Search for the cell housing the specified text and yield its [x, y] center coordinate. 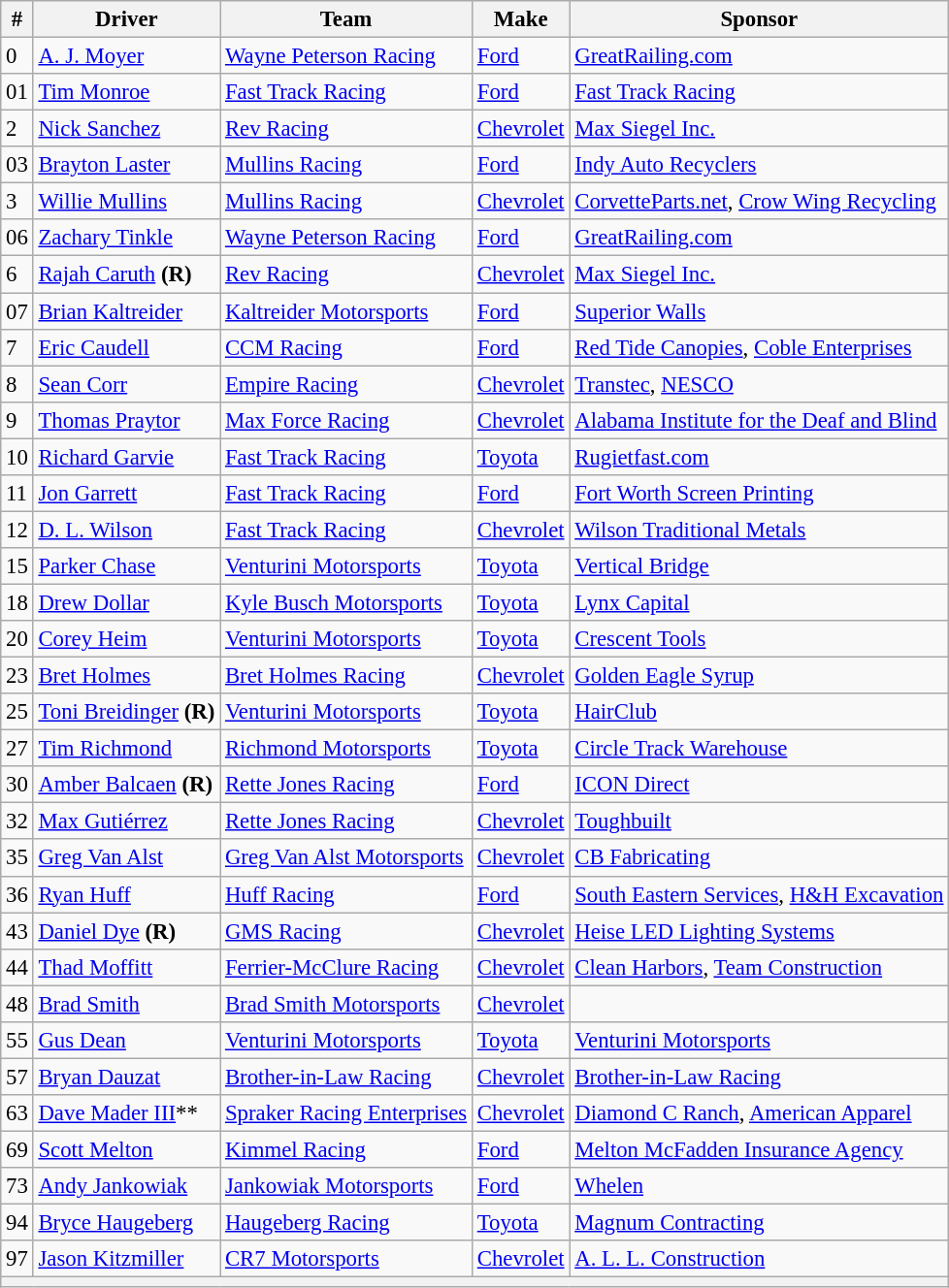
94 [17, 1223]
27 [17, 749]
Alabama Institute for the Deaf and Blind [759, 420]
Rajah Caruth (R) [126, 274]
Tim Richmond [126, 749]
Jon Garrett [126, 494]
35 [17, 858]
0 [17, 56]
03 [17, 165]
# [17, 19]
Richard Garvie [126, 457]
Spraker Racing Enterprises [346, 1113]
Heise LED Lighting Systems [759, 931]
Brayton Laster [126, 165]
8 [17, 384]
Fort Worth Screen Printing [759, 494]
Parker Chase [126, 566]
Amber Balcaen (R) [126, 785]
Bret Holmes Racing [346, 676]
Bryan Dauzat [126, 1077]
Vertical Bridge [759, 566]
Zachary Tinkle [126, 238]
Kyle Busch Motorsports [346, 602]
Kimmel Racing [346, 1149]
A. J. Moyer [126, 56]
Toughbuilt [759, 821]
Greg Van Alst Motorsports [346, 858]
11 [17, 494]
Golden Eagle Syrup [759, 676]
Sean Corr [126, 384]
Ferrier-McClure Racing [346, 967]
CR7 Motorsports [346, 1259]
Andy Jankowiak [126, 1186]
Whelen [759, 1186]
55 [17, 1041]
73 [17, 1186]
Corey Heim [126, 639]
12 [17, 530]
Max Gutiérrez [126, 821]
GMS Racing [346, 931]
06 [17, 238]
69 [17, 1149]
63 [17, 1113]
Huff Racing [346, 894]
Transtec, NESCO [759, 384]
Dave Mader III** [126, 1113]
Crescent Tools [759, 639]
Tim Monroe [126, 92]
32 [17, 821]
18 [17, 602]
Red Tide Canopies, Coble Enterprises [759, 347]
Nick Sanchez [126, 129]
Thad Moffitt [126, 967]
Indy Auto Recyclers [759, 165]
10 [17, 457]
Brian Kaltreider [126, 311]
ICON Direct [759, 785]
Wilson Traditional Metals [759, 530]
Scott Melton [126, 1149]
25 [17, 712]
15 [17, 566]
Max Force Racing [346, 420]
A. L. L. Construction [759, 1259]
CorvetteParts.net, Crow Wing Recycling [759, 202]
Daniel Dye (R) [126, 931]
57 [17, 1077]
20 [17, 639]
Brad Smith [126, 1004]
Eric Caudell [126, 347]
30 [17, 785]
Magnum Contracting [759, 1223]
Empire Racing [346, 384]
CB Fabricating [759, 858]
Driver [126, 19]
48 [17, 1004]
HairClub [759, 712]
Richmond Motorsports [346, 749]
Bret Holmes [126, 676]
Haugeberg Racing [346, 1223]
Gus Dean [126, 1041]
Willie Mullins [126, 202]
7 [17, 347]
Superior Walls [759, 311]
Bryce Haugeberg [126, 1223]
97 [17, 1259]
D. L. Wilson [126, 530]
01 [17, 92]
2 [17, 129]
Kaltreider Motorsports [346, 311]
07 [17, 311]
44 [17, 967]
43 [17, 931]
3 [17, 202]
Sponsor [759, 19]
36 [17, 894]
Circle Track Warehouse [759, 749]
Melton McFadden Insurance Agency [759, 1149]
Greg Van Alst [126, 858]
Clean Harbors, Team Construction [759, 967]
Drew Dollar [126, 602]
Ryan Huff [126, 894]
Brad Smith Motorsports [346, 1004]
Thomas Praytor [126, 420]
Make [520, 19]
6 [17, 274]
Rugietfast.com [759, 457]
9 [17, 420]
Jankowiak Motorsports [346, 1186]
Lynx Capital [759, 602]
Team [346, 19]
CCM Racing [346, 347]
Diamond C Ranch, American Apparel [759, 1113]
23 [17, 676]
Toni Breidinger (R) [126, 712]
South Eastern Services, H&H Excavation [759, 894]
Jason Kitzmiller [126, 1259]
